From the cell containing the given text, extract its center point as [x, y] coordinate. 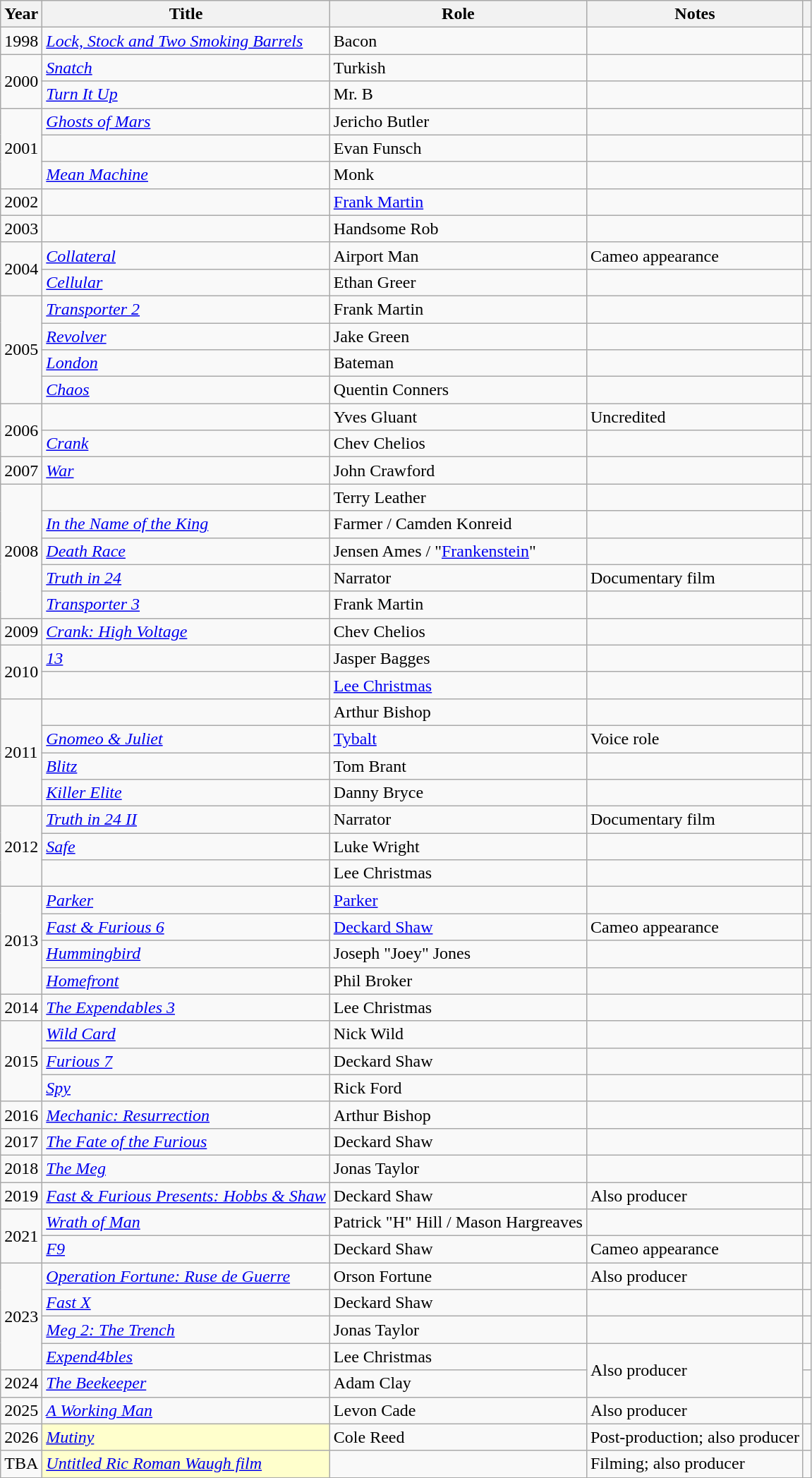
Role [458, 14]
Jasper Bagges [458, 658]
Uncredited [694, 417]
Hummingbird [186, 954]
2013 [21, 940]
Filming; also producer [694, 1464]
2001 [21, 148]
2010 [21, 672]
2009 [21, 631]
Truth in 24 [186, 578]
Fast & Furious 6 [186, 927]
Adam Clay [458, 1383]
Jake Green [458, 337]
Farmer / Camden Konreid [458, 524]
Post-production; also producer [694, 1437]
Untitled Ric Roman Waugh film [186, 1464]
Blitz [186, 765]
2018 [21, 1168]
2011 [21, 752]
Crank [186, 444]
Joseph "Joey" Jones [458, 954]
The Beekeeper [186, 1383]
2015 [21, 1061]
Bateman [458, 363]
Voice role [694, 739]
Luke Wright [458, 847]
2002 [21, 202]
Jericho Butler [458, 121]
Turkish [458, 68]
2005 [21, 349]
Title [186, 14]
Chaos [186, 390]
Year [21, 14]
Gnomeo & Juliet [186, 739]
2021 [21, 1236]
Fast X [186, 1303]
Mechanic: Resurrection [186, 1115]
2016 [21, 1115]
Bacon [458, 41]
Meg 2: The Trench [186, 1330]
War [186, 471]
Notes [694, 14]
2004 [21, 269]
Wrath of Man [186, 1223]
Phil Broker [458, 981]
Cellular [186, 282]
2026 [21, 1437]
Transporter 3 [186, 605]
Monk [458, 175]
2023 [21, 1316]
Terry Leather [458, 497]
Homefront [186, 981]
Tybalt [458, 739]
Turn It Up [186, 95]
Operation Fortune: Ruse de Guerre [186, 1276]
Mr. B [458, 95]
Patrick "H" Hill / Mason Hargreaves [458, 1223]
Nick Wild [458, 1034]
Transporter 2 [186, 309]
F9 [186, 1249]
2014 [21, 1007]
Expend4bles [186, 1357]
Levon Cade [458, 1410]
John Crawford [458, 471]
Fast & Furious Presents: Hobbs & Shaw [186, 1196]
Quentin Conners [458, 390]
Ethan Greer [458, 282]
The Fate of the Furious [186, 1141]
Rick Ford [458, 1088]
The Meg [186, 1168]
Orson Fortune [458, 1276]
Mutiny [186, 1437]
Cole Reed [458, 1437]
Killer Elite [186, 793]
2006 [21, 430]
Crank: High Voltage [186, 631]
Wild Card [186, 1034]
Mean Machine [186, 175]
2024 [21, 1383]
Death Race [186, 551]
1998 [21, 41]
Collateral [186, 255]
Lock, Stock and Two Smoking Barrels [186, 41]
13 [186, 658]
Snatch [186, 68]
Evan Funsch [458, 148]
2008 [21, 551]
In the Name of the King [186, 524]
2012 [21, 847]
2007 [21, 471]
2025 [21, 1410]
Yves Gluant [458, 417]
TBA [21, 1464]
Jensen Ames / "Frankenstein" [458, 551]
Revolver [186, 337]
Tom Brant [458, 765]
Danny Bryce [458, 793]
Furious 7 [186, 1061]
Ghosts of Mars [186, 121]
Spy [186, 1088]
The Expendables 3 [186, 1007]
London [186, 363]
2003 [21, 229]
Airport Man [458, 255]
2019 [21, 1196]
2017 [21, 1141]
A Working Man [186, 1410]
Safe [186, 847]
2000 [21, 81]
Truth in 24 II [186, 820]
Handsome Rob [458, 229]
